Capture the cell that displays the provided text and extract its [x, y] central coordinate. 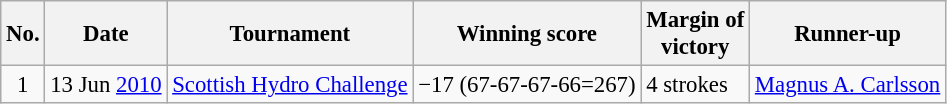
No. [23, 34]
Scottish Hydro Challenge [290, 85]
Winning score [527, 34]
1 [23, 85]
Runner-up [848, 34]
Date [106, 34]
Magnus A. Carlsson [848, 85]
Tournament [290, 34]
−17 (67-67-67-66=267) [527, 85]
Margin ofvictory [696, 34]
4 strokes [696, 85]
13 Jun 2010 [106, 85]
